Provide the (X, Y) coordinate of the cell's center where the given text is located.  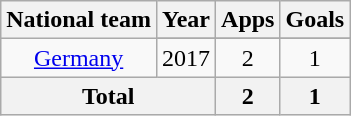
Total (108, 96)
2017 (186, 58)
Germany (79, 58)
National team (79, 20)
Year (186, 20)
Goals (315, 20)
Apps (248, 20)
